Detect which cell encompasses the target text, then output its (x, y) center coordinate. 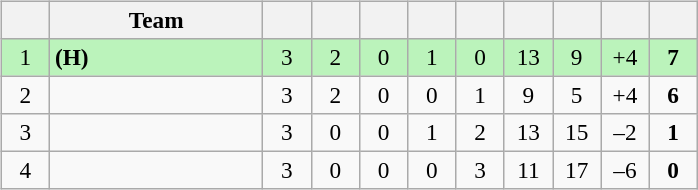
17 (576, 171)
Team (156, 20)
15 (576, 133)
7 (673, 57)
11 (528, 171)
–2 (625, 133)
5 (576, 95)
(H) (156, 57)
–6 (625, 171)
6 (673, 95)
4 (25, 171)
